Detect which cell encompasses the target text, then output its [x, y] center coordinate. 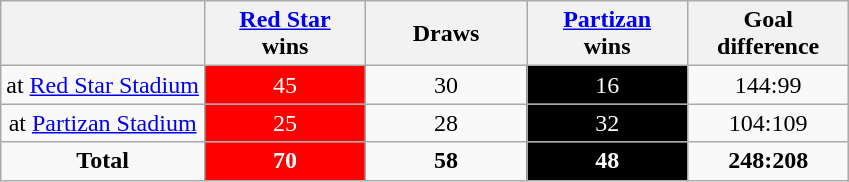
144:99 [768, 85]
16 [608, 85]
Draws [446, 34]
Goaldifference [768, 34]
104:109 [768, 123]
45 [284, 85]
Partizanwins [608, 34]
70 [284, 161]
at Partizan Stadium [103, 123]
at Red Star Stadium [103, 85]
58 [446, 161]
48 [608, 161]
32 [608, 123]
Total [103, 161]
25 [284, 123]
28 [446, 123]
Red Starwins [284, 34]
30 [446, 85]
248:208 [768, 161]
